Determine the (X, Y) coordinate at the center of the cell enclosing the given text.  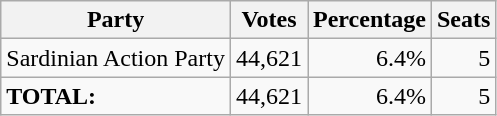
Sardinian Action Party (116, 58)
TOTAL: (116, 96)
Party (116, 20)
Seats (463, 20)
Percentage (370, 20)
Votes (268, 20)
